Detect which cell encompasses the target text, then output its (X, Y) center coordinate. 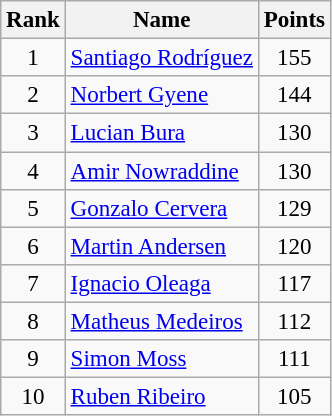
Name (162, 20)
Ruben Ribeiro (162, 397)
Rank (33, 20)
Norbert Gyene (162, 95)
7 (33, 284)
Simon Moss (162, 359)
Matheus Medeiros (162, 322)
112 (294, 322)
6 (33, 246)
129 (294, 209)
Ignacio Oleaga (162, 284)
105 (294, 397)
Gonzalo Cervera (162, 209)
Amir Nowraddine (162, 171)
5 (33, 209)
155 (294, 58)
Lucian Bura (162, 133)
120 (294, 246)
3 (33, 133)
4 (33, 171)
8 (33, 322)
111 (294, 359)
1 (33, 58)
2 (33, 95)
117 (294, 284)
Martin Andersen (162, 246)
10 (33, 397)
9 (33, 359)
Points (294, 20)
144 (294, 95)
Santiago Rodríguez (162, 58)
